Output the [X, Y] coordinate of the center of the cell containing the given text.  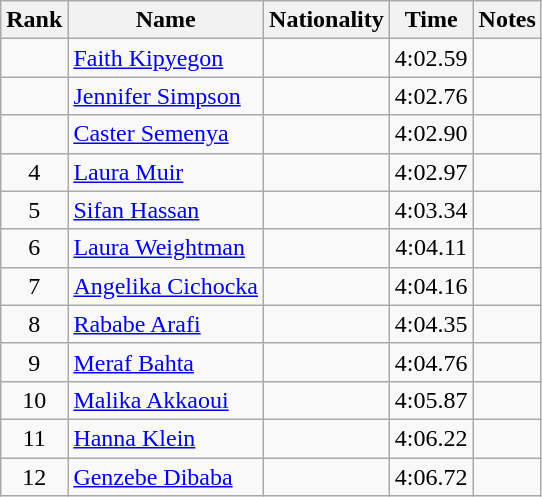
4:02.59 [431, 58]
Faith Kipyegon [166, 58]
11 [34, 438]
8 [34, 324]
Nationality [327, 20]
Sifan Hassan [166, 210]
4:02.76 [431, 96]
6 [34, 248]
Laura Muir [166, 172]
4 [34, 172]
4:04.76 [431, 362]
9 [34, 362]
4:06.72 [431, 477]
Hanna Klein [166, 438]
Rank [34, 20]
Name [166, 20]
Genzebe Dibaba [166, 477]
4:04.35 [431, 324]
4:05.87 [431, 400]
4:04.11 [431, 248]
Time [431, 20]
Rababe Arafi [166, 324]
4:06.22 [431, 438]
5 [34, 210]
4:02.90 [431, 134]
Angelika Cichocka [166, 286]
Meraf Bahta [166, 362]
Jennifer Simpson [166, 96]
7 [34, 286]
4:02.97 [431, 172]
12 [34, 477]
Caster Semenya [166, 134]
4:03.34 [431, 210]
10 [34, 400]
Malika Akkaoui [166, 400]
4:04.16 [431, 286]
Notes [507, 20]
Laura Weightman [166, 248]
